Provide the (X, Y) coordinate of the cell's center where the given text is located.  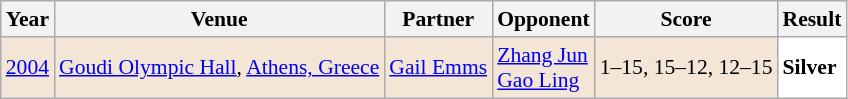
Goudi Olympic Hall, Athens, Greece (219, 68)
Zhang Jun Gao Ling (544, 68)
2004 (28, 68)
Venue (219, 19)
Year (28, 19)
Score (686, 19)
Opponent (544, 19)
Result (812, 19)
Silver (812, 68)
Partner (438, 19)
1–15, 15–12, 12–15 (686, 68)
Gail Emms (438, 68)
